Find where the given text appears and provide that cell's center as [x, y] coordinate. 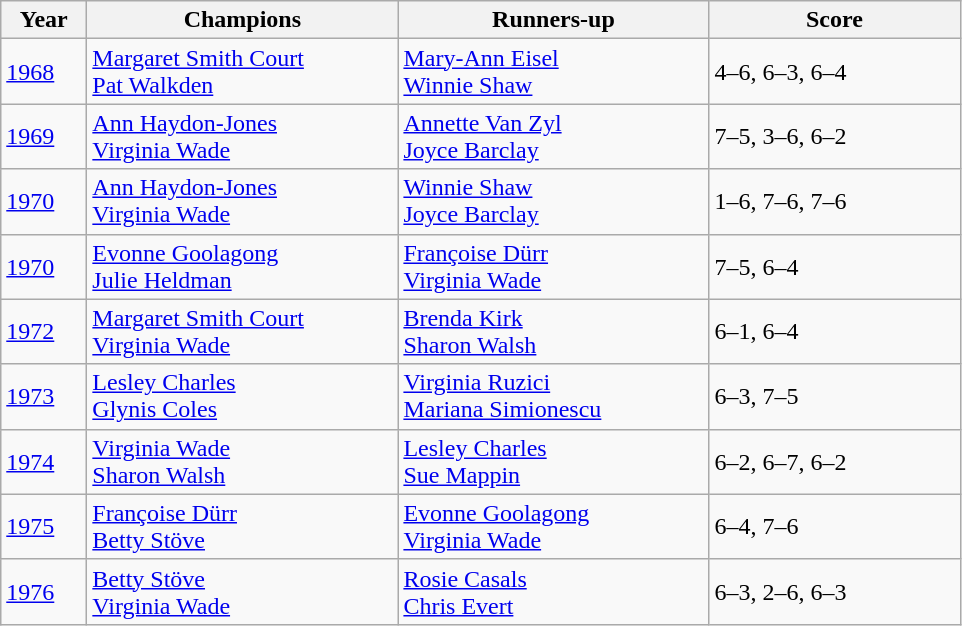
1975 [44, 526]
Evonne Goolagong Julie Heldman [242, 266]
Rosie Casals Chris Evert [554, 592]
Françoise Dürr Virginia Wade [554, 266]
6–2, 6–7, 6–2 [834, 462]
Margaret Smith Court Pat Walkden [242, 72]
Evonne Goolagong Virginia Wade [554, 526]
1974 [44, 462]
Champions [242, 20]
6–3, 7–5 [834, 396]
7–5, 6–4 [834, 266]
Mary-Ann Eisel Winnie Shaw [554, 72]
1972 [44, 332]
Virginia Ruzici Mariana Simionescu [554, 396]
6–4, 7–6 [834, 526]
Françoise Dürr Betty Stöve [242, 526]
6–3, 2–6, 6–3 [834, 592]
1973 [44, 396]
Margaret Smith Court Virginia Wade [242, 332]
Runners-up [554, 20]
Virginia Wade Sharon Walsh [242, 462]
Annette Van Zyl Joyce Barclay [554, 136]
Lesley Charles Sue Mappin [554, 462]
Winnie Shaw Joyce Barclay [554, 202]
1969 [44, 136]
Lesley Charles Glynis Coles [242, 396]
4–6, 6–3, 6–4 [834, 72]
1968 [44, 72]
Brenda Kirk Sharon Walsh [554, 332]
6–1, 6–4 [834, 332]
Score [834, 20]
Betty Stöve Virginia Wade [242, 592]
1976 [44, 592]
Year [44, 20]
1–6, 7–6, 7–6 [834, 202]
7–5, 3–6, 6–2 [834, 136]
